For the text-containing cell, return its midpoint in (x, y) coordinate format. 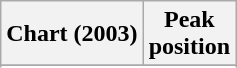
Chart (2003) (72, 34)
Peakposition (189, 34)
